Find where the given text appears and provide that cell's center as (X, Y) coordinate. 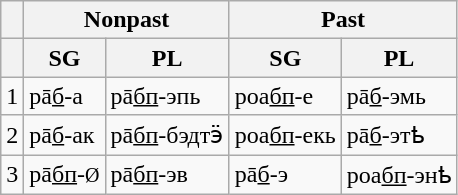
1 (12, 96)
роабп-екь (285, 135)
рāб-этҍ (398, 135)
рāб-эмь (398, 96)
3 (12, 174)
рāбп-эпь (167, 96)
рāб-а (64, 96)
рāбп-Ø (64, 174)
Nonpast (126, 20)
роабп-е (285, 96)
рāбп-бэдтӭ (167, 135)
Past (342, 20)
роабп-энҍ (398, 174)
рāбп-эв (167, 174)
2 (12, 135)
рāб-ак (64, 135)
рāб-э (285, 174)
